Output the (x, y) coordinate of the center of the cell containing the given text.  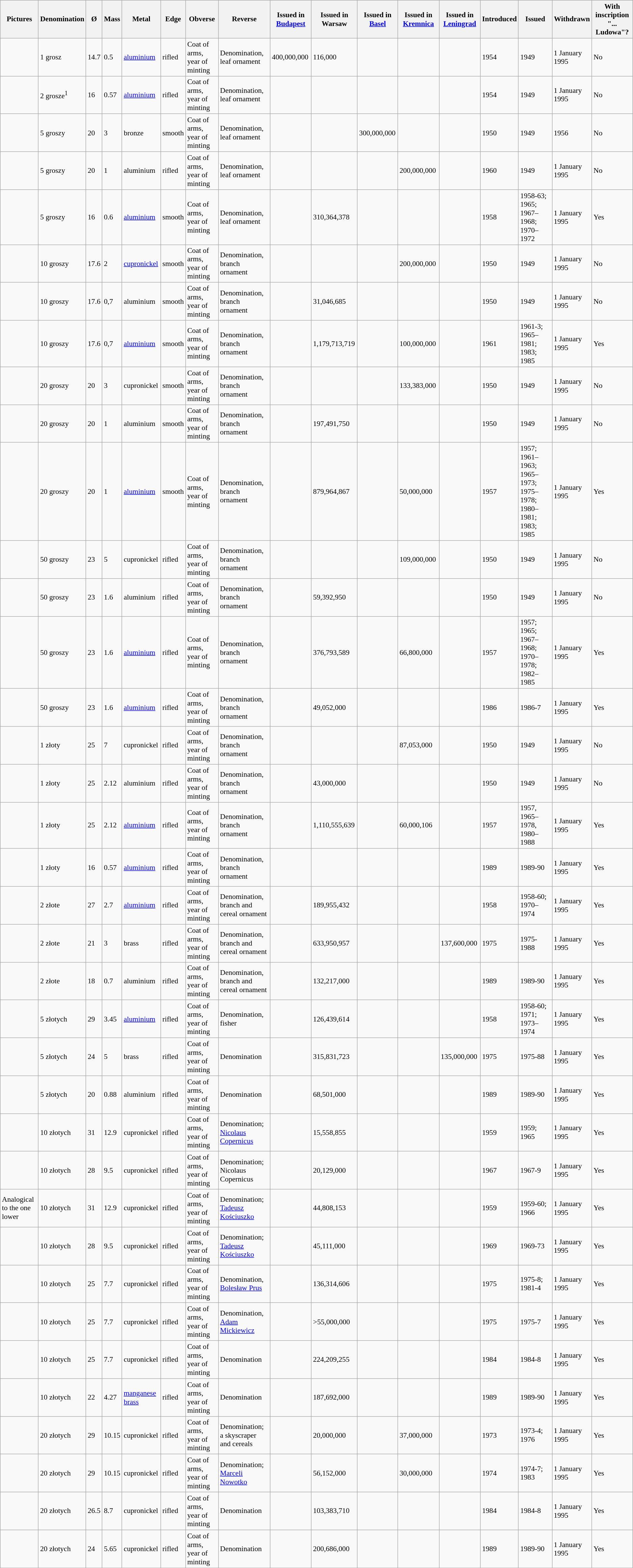
45,111,000 (334, 1246)
26.5 (94, 1511)
1967 (500, 1170)
Pictures (20, 19)
1956 (572, 133)
103,383,710 (334, 1511)
1975-7 (535, 1322)
0.6 (112, 217)
136,314,606 (334, 1284)
44,808,153 (334, 1208)
1975-88 (535, 1057)
3.45 (112, 1019)
60,000,106 (418, 825)
1959-60; 1966 (535, 1208)
126,439,614 (334, 1019)
100,000,000 (418, 344)
300,000,000 (378, 133)
1961 (500, 344)
135,000,000 (459, 1057)
bronze (141, 133)
315,831,723 (334, 1057)
109,000,000 (418, 560)
2 (112, 264)
56,152,000 (334, 1473)
1959; 1965 (535, 1133)
Denomination; Marceli Nowotko (244, 1473)
1957; 1965; 1967–1968; 1970–1978; 1982–1985 (535, 653)
Issued in Warsaw (334, 19)
1 grosz (62, 57)
Obverse (202, 19)
27 (94, 905)
1957, 1965–1978, 1980–1988 (535, 825)
1958-60; 1971; 1973–1974 (535, 1019)
31,046,685 (334, 301)
1975-1988 (535, 943)
189,955,432 (334, 905)
2 grosze1 (62, 95)
Denomination, fisher (244, 1019)
66,800,000 (418, 653)
Edge (173, 19)
1974-7; 1983 (535, 1473)
1960 (500, 171)
Ø (94, 19)
1974 (500, 1473)
187,692,000 (334, 1398)
Mass (112, 19)
Issued in Basel (378, 19)
1969-73 (535, 1246)
20,000,000 (334, 1435)
376,793,589 (334, 653)
1975-8;1981-4 (535, 1284)
0.7 (112, 981)
22 (94, 1398)
59,392,950 (334, 597)
0.5 (112, 57)
1967-9 (535, 1170)
50,000,000 (418, 491)
879,964,867 (334, 491)
1957; 1961–1963; 1965–1973; 1975–1978; 1980–1981; 1983; 1985 (535, 491)
116,000 (334, 57)
1958-60; 1970–1974 (535, 905)
200,686,000 (334, 1549)
0.88 (112, 1095)
310,364,378 (334, 217)
1973 (500, 1435)
1986 (500, 708)
1,179,713,719 (334, 344)
21 (94, 943)
14.7 (94, 57)
4.27 (112, 1398)
400,000,000 (291, 57)
37,000,000 (418, 1435)
18 (94, 981)
20,129,000 (334, 1170)
1958-63; 1965; 1967–1968; 1970–1972 (535, 217)
68,501,000 (334, 1095)
Denomination; a skyscraper and cereals (244, 1435)
633,950,957 (334, 943)
1,110,555,639 (334, 825)
Denomination,Adam Mickiewicz (244, 1322)
224,209,255 (334, 1360)
132,217,000 (334, 981)
Reverse (244, 19)
1973-4; 1976 (535, 1435)
>55,000,000 (334, 1322)
137,600,000 (459, 943)
Withdrawn (572, 19)
Introduced (500, 19)
Denomination, Bolesław Prus (244, 1284)
15,558,855 (334, 1133)
Issued in Kremnica (418, 19)
30,000,000 (418, 1473)
133,383,000 (418, 386)
1986-7 (535, 708)
Issued in Leningrad (459, 19)
8.7 (112, 1511)
Issued (535, 19)
5.65 (112, 1549)
1961-3; 1965–1981; 1983; 1985 (535, 344)
manganese brass (141, 1398)
2.7 (112, 905)
Issued in Budapest (291, 19)
Metal (141, 19)
Analogical to the one lower (20, 1208)
43,000,000 (334, 783)
87,053,000 (418, 745)
1969 (500, 1246)
With inscription "... Ludowa"? (612, 19)
49,052,000 (334, 708)
7 (112, 745)
197,491,750 (334, 424)
